Detect which cell encompasses the target text, then output its (X, Y) center coordinate. 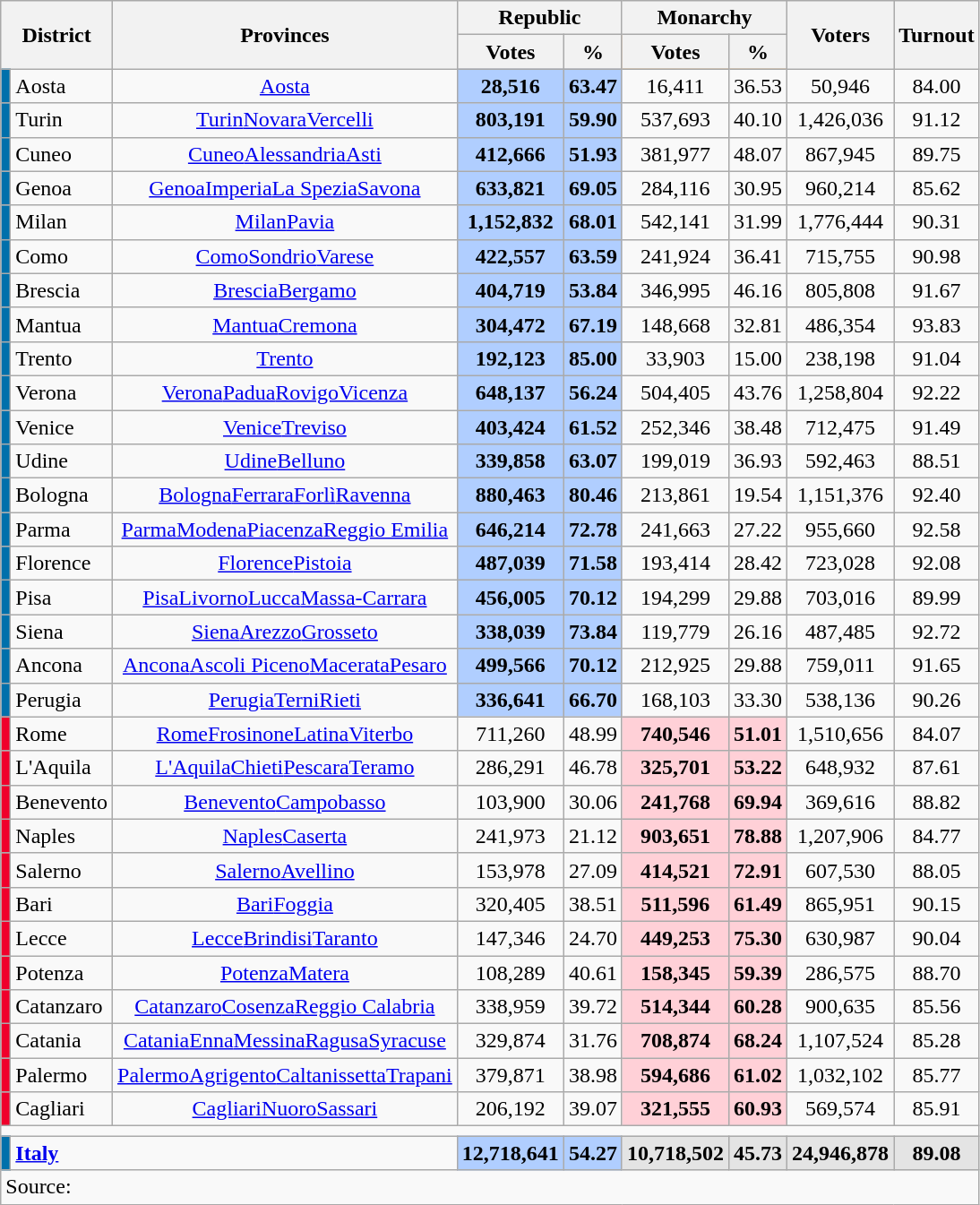
569,574 (840, 1109)
60.28 (758, 1007)
63.47 (593, 86)
Rome (62, 734)
1,151,376 (840, 495)
28,516 (511, 86)
900,635 (840, 1007)
1,207,906 (840, 836)
723,028 (840, 564)
75.30 (758, 938)
48.99 (593, 734)
36.93 (758, 461)
Italy (234, 1153)
19.54 (758, 495)
61.02 (758, 1075)
31.99 (758, 222)
Monarchy (704, 18)
CatanzaroCosenzaReggio Calabria (285, 1007)
90.98 (937, 256)
21.12 (593, 836)
325,701 (675, 768)
740,546 (675, 734)
867,945 (840, 154)
48.07 (758, 154)
Verona (62, 392)
487,485 (840, 632)
LecceBrindisiTaranto (285, 938)
90.15 (937, 904)
67.19 (593, 324)
486,354 (840, 324)
TurinNovaraVercelli (285, 120)
1,510,656 (840, 734)
28.42 (758, 564)
592,463 (840, 461)
61.49 (758, 904)
542,141 (675, 222)
85.91 (937, 1109)
Florence (62, 564)
422,557 (511, 256)
24.70 (593, 938)
SienaArezzoGrosseto (285, 632)
594,686 (675, 1075)
241,973 (511, 836)
89.99 (937, 598)
59.39 (758, 972)
Naples (62, 836)
379,871 (511, 1075)
88.51 (937, 461)
206,192 (511, 1109)
78.88 (758, 836)
329,874 (511, 1041)
Provinces (285, 35)
27.22 (758, 529)
147,346 (511, 938)
1,107,524 (840, 1041)
Siena (62, 632)
46.16 (758, 290)
L'AquilaChietiPescaraTeramo (285, 768)
213,861 (675, 495)
Turnout (937, 35)
90.04 (937, 938)
286,291 (511, 768)
Catania (62, 1041)
Udine (62, 461)
56.24 (593, 392)
90.26 (937, 700)
Source: (490, 1187)
708,874 (675, 1041)
63.07 (593, 461)
85.56 (937, 1007)
68.24 (758, 1041)
53.22 (758, 768)
VeronaPaduaRovigoVicenza (285, 392)
321,555 (675, 1109)
88.82 (937, 802)
PotenzaMatera (285, 972)
31.76 (593, 1041)
960,214 (840, 188)
93.83 (937, 324)
805,808 (840, 290)
PisaLivornoLuccaMassa-Carrara (285, 598)
286,575 (840, 972)
36.53 (758, 86)
Pisa (62, 598)
514,344 (675, 1007)
414,521 (675, 870)
630,987 (840, 938)
33.30 (758, 700)
880,463 (511, 495)
1,776,444 (840, 222)
92.58 (937, 529)
Palermo (62, 1075)
27.09 (593, 870)
39.07 (593, 1109)
Milan (62, 222)
108,289 (511, 972)
711,260 (511, 734)
Cuneo (62, 154)
Parma (62, 529)
648,137 (511, 392)
91.65 (937, 666)
69.05 (593, 188)
71.58 (593, 564)
119,779 (675, 632)
369,616 (840, 802)
Cagliari (62, 1109)
BresciaBergamo (285, 290)
504,405 (675, 392)
90.31 (937, 222)
Potenza (62, 972)
153,978 (511, 870)
MantuaCremona (285, 324)
1,032,102 (840, 1075)
84.00 (937, 86)
404,719 (511, 290)
403,424 (511, 427)
412,666 (511, 154)
304,472 (511, 324)
32.81 (758, 324)
241,663 (675, 529)
38.51 (593, 904)
Catanzaro (62, 1007)
320,405 (511, 904)
91.67 (937, 290)
AnconaAscoli PicenoMacerataPesaro (285, 666)
72.91 (758, 870)
85.62 (937, 188)
39.72 (593, 1007)
85.77 (937, 1075)
199,019 (675, 461)
Benevento (62, 802)
30.95 (758, 188)
381,977 (675, 154)
CataniaEnnaMessinaRagusaSyracuse (285, 1041)
336,641 (511, 700)
Mantua (62, 324)
1,258,804 (840, 392)
72.78 (593, 529)
89.75 (937, 154)
10,718,502 (675, 1153)
538,136 (840, 700)
Salerno (62, 870)
NaplesCaserta (285, 836)
633,821 (511, 188)
91.04 (937, 358)
339,858 (511, 461)
284,116 (675, 188)
CagliariNuoroSassari (285, 1109)
84.07 (937, 734)
Como (62, 256)
252,346 (675, 427)
Voters (840, 35)
241,768 (675, 802)
193,414 (675, 564)
36.41 (758, 256)
338,959 (511, 1007)
88.70 (937, 972)
648,932 (840, 768)
607,530 (840, 870)
Perugia (62, 700)
33,903 (675, 358)
68.01 (593, 222)
District (57, 35)
66.70 (593, 700)
53.84 (593, 290)
241,924 (675, 256)
194,299 (675, 598)
MilanPavia (285, 222)
148,668 (675, 324)
Ancona (62, 666)
73.84 (593, 632)
759,011 (840, 666)
69.94 (758, 802)
SalernoAvellino (285, 870)
338,039 (511, 632)
80.46 (593, 495)
VeniceTreviso (285, 427)
168,103 (675, 700)
865,951 (840, 904)
158,345 (675, 972)
16,411 (675, 86)
212,925 (675, 666)
38.98 (593, 1075)
63.59 (593, 256)
Turin (62, 120)
1,426,036 (840, 120)
PalermoAgrigentoCaltanissettaTrapani (285, 1075)
12,718,641 (511, 1153)
537,693 (675, 120)
RomeFrosinoneLatinaViterbo (285, 734)
238,198 (840, 358)
499,566 (511, 666)
60.93 (758, 1109)
646,214 (511, 529)
346,995 (675, 290)
449,253 (675, 938)
703,016 (840, 598)
PerugiaTerniRieti (285, 700)
192,123 (511, 358)
91.49 (937, 427)
Lecce (62, 938)
84.77 (937, 836)
26.16 (758, 632)
59.90 (593, 120)
30.06 (593, 802)
38.48 (758, 427)
UdineBelluno (285, 461)
903,651 (675, 836)
91.12 (937, 120)
GenoaImperiaLa SpeziaSavona (285, 188)
Bologna (62, 495)
BolognaFerraraForlìRavenna (285, 495)
Brescia (62, 290)
955,660 (840, 529)
Bari (62, 904)
FlorencePistoia (285, 564)
50,946 (840, 86)
85.00 (593, 358)
87.61 (937, 768)
Republic (539, 18)
92.22 (937, 392)
Venice (62, 427)
51.01 (758, 734)
ParmaModenaPiacenzaReggio Emilia (285, 529)
40.10 (758, 120)
1,152,832 (511, 222)
89.08 (937, 1153)
L'Aquila (62, 768)
92.08 (937, 564)
487,039 (511, 564)
88.05 (937, 870)
456,005 (511, 598)
54.27 (593, 1153)
61.52 (593, 427)
45.73 (758, 1153)
CuneoAlessandriaAsti (285, 154)
24,946,878 (840, 1153)
85.28 (937, 1041)
15.00 (758, 358)
715,755 (840, 256)
ComoSondrioVarese (285, 256)
46.78 (593, 768)
92.40 (937, 495)
Genoa (62, 188)
712,475 (840, 427)
43.76 (758, 392)
BariFoggia (285, 904)
40.61 (593, 972)
92.72 (937, 632)
51.93 (593, 154)
103,900 (511, 802)
803,191 (511, 120)
BeneventoCampobasso (285, 802)
511,596 (675, 904)
